Pinpoint the cell where the given text exists, returning its (x, y) midpoint coordinate. 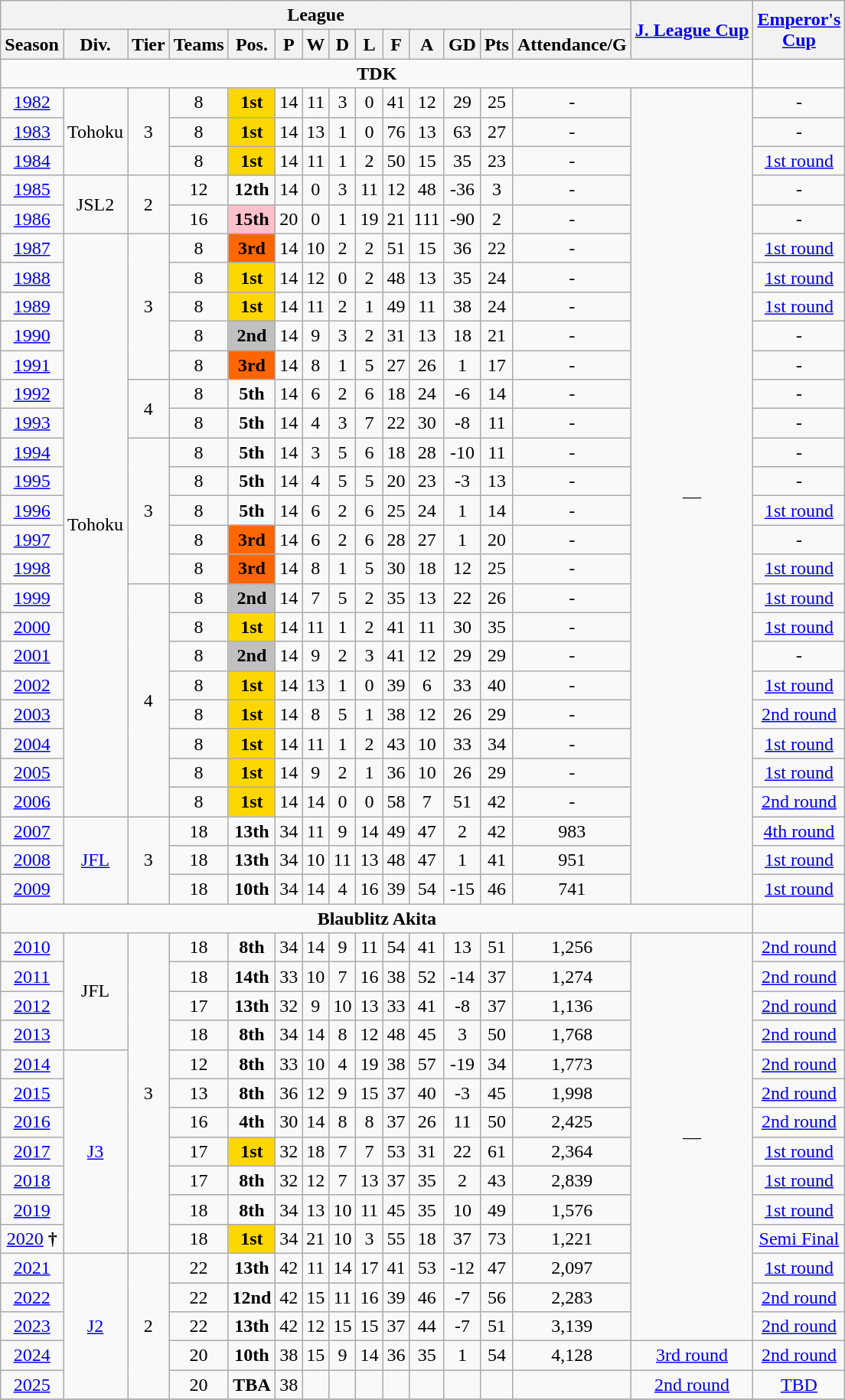
1,221 (572, 1238)
Pos. (252, 44)
1,136 (572, 1006)
1,998 (572, 1093)
14th (252, 977)
D (343, 44)
2010 (32, 948)
Season (32, 44)
2015 (32, 1093)
1986 (32, 219)
1998 (32, 569)
GD (462, 44)
L (369, 44)
2005 (32, 772)
TBD (799, 1385)
2001 (32, 656)
2019 (32, 1209)
61 (496, 1151)
F (396, 44)
2004 (32, 743)
J3 (95, 1151)
-90 (462, 219)
1989 (32, 306)
2016 (32, 1122)
4th (252, 1122)
15th (252, 219)
2006 (32, 801)
1,274 (572, 977)
TDK (377, 73)
1992 (32, 394)
12th (252, 190)
J. League Cup (692, 30)
55 (396, 1238)
2,839 (572, 1180)
2,425 (572, 1122)
2,283 (572, 1297)
2023 (32, 1327)
League (315, 15)
73 (496, 1238)
2003 (32, 714)
741 (572, 889)
-19 (462, 1064)
76 (396, 132)
951 (572, 860)
111 (427, 219)
2012 (32, 1006)
Attendance/G (572, 44)
2022 (32, 1297)
4th round (799, 831)
1987 (32, 248)
W (315, 44)
A (427, 44)
3rd round (692, 1356)
2021 (32, 1268)
56 (496, 1297)
2017 (32, 1151)
Semi Final (799, 1238)
Teams (199, 44)
-12 (462, 1268)
44 (427, 1327)
-10 (462, 452)
1982 (32, 103)
2,364 (572, 1151)
4,128 (572, 1356)
1,773 (572, 1064)
-6 (462, 394)
Blaublitz Akita (377, 919)
Pts (496, 44)
Div. (95, 44)
2009 (32, 889)
12nd (252, 1297)
2002 (32, 685)
983 (572, 831)
TBA (252, 1385)
2,097 (572, 1268)
1990 (32, 335)
1999 (32, 598)
1995 (32, 481)
2008 (32, 860)
2020 † (32, 1238)
1996 (32, 511)
1994 (32, 452)
P (289, 44)
2000 (32, 627)
1983 (32, 132)
J2 (95, 1326)
1,576 (572, 1209)
1988 (32, 277)
Tier (148, 44)
2018 (32, 1180)
1993 (32, 423)
2014 (32, 1064)
Emperor'sCup (799, 30)
JSL2 (95, 204)
2024 (32, 1356)
3,139 (572, 1327)
58 (396, 801)
57 (427, 1064)
2011 (32, 977)
-14 (462, 977)
1985 (32, 190)
52 (427, 977)
-36 (462, 190)
1984 (32, 161)
2025 (32, 1385)
1,256 (572, 948)
1,768 (572, 1035)
1991 (32, 365)
63 (462, 132)
-15 (462, 889)
2007 (32, 831)
2013 (32, 1035)
1997 (32, 540)
